Find where the given text appears and provide that cell's center as [x, y] coordinate. 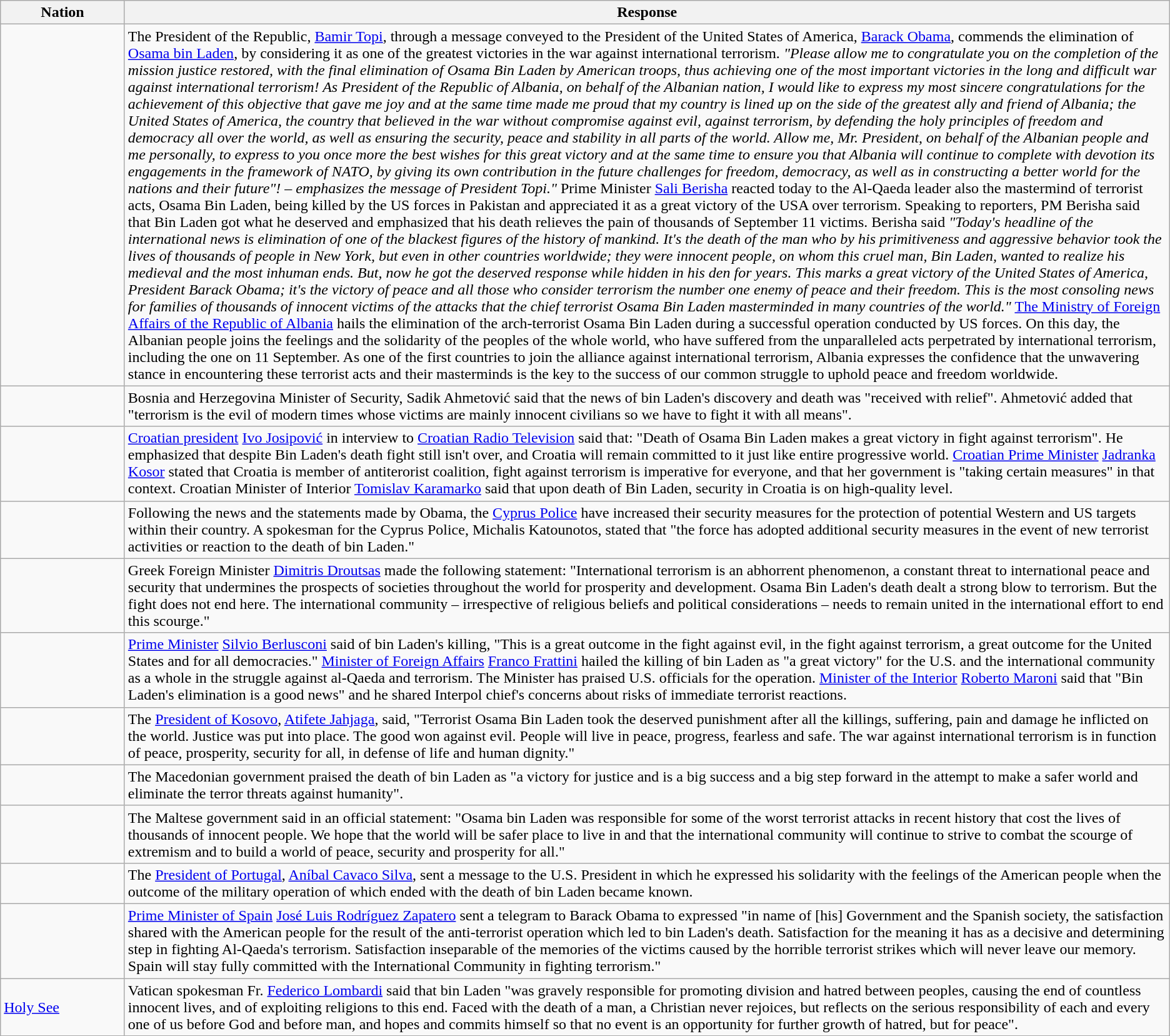
Nation [62, 13]
Holy See [62, 1007]
Response [647, 13]
